Return the [X, Y] coordinate for the center point of the cell that contains the specified text.  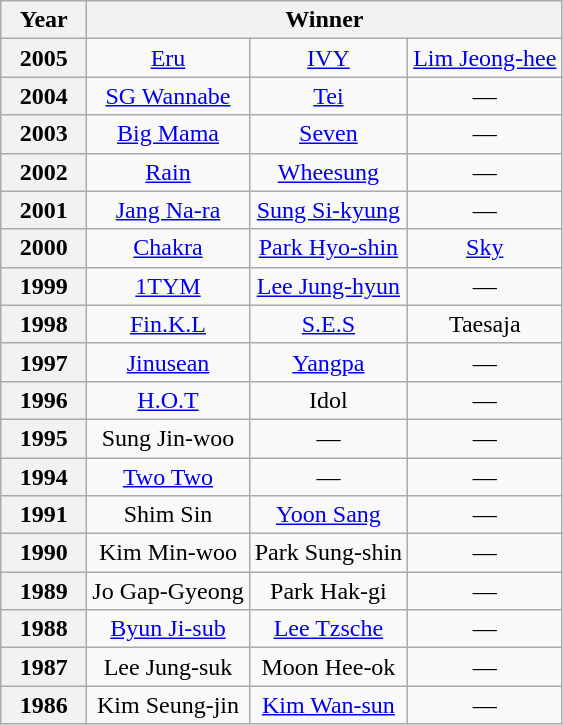
1TYM [168, 286]
Sky [485, 248]
Jang Na-ra [168, 210]
1994 [44, 477]
Seven [328, 134]
Byun Ji-sub [168, 629]
1989 [44, 591]
Rain [168, 172]
2002 [44, 172]
Park Hyo-shin [328, 248]
Chakra [168, 248]
Eru [168, 58]
1997 [44, 362]
1990 [44, 553]
2005 [44, 58]
2004 [44, 96]
Big Mama [168, 134]
1996 [44, 400]
Shim Sin [168, 515]
SG Wannabe [168, 96]
Moon Hee-ok [328, 667]
Lee Tzsche [328, 629]
Sung Jin-woo [168, 438]
Lee Jung-suk [168, 667]
Park Sung-shin [328, 553]
S.E.S [328, 324]
Two Two [168, 477]
Kim Seung-jin [168, 705]
Park Hak-gi [328, 591]
Sung Si-kyung [328, 210]
H.O.T [168, 400]
IVY [328, 58]
1998 [44, 324]
1999 [44, 286]
Year [44, 20]
2001 [44, 210]
Tei [328, 96]
Yangpa [328, 362]
Yoon Sang [328, 515]
1995 [44, 438]
Kim Min-woo [168, 553]
2003 [44, 134]
Lee Jung-hyun [328, 286]
1988 [44, 629]
Fin.K.L [168, 324]
Idol [328, 400]
1986 [44, 705]
Lim Jeong-hee [485, 58]
Wheesung [328, 172]
1987 [44, 667]
Taesaja [485, 324]
Kim Wan-sun [328, 705]
2000 [44, 248]
Jinusean [168, 362]
Jo Gap-Gyeong [168, 591]
1991 [44, 515]
Winner [324, 20]
